Determine the (X, Y) coordinate at the center of the cell enclosing the given text.  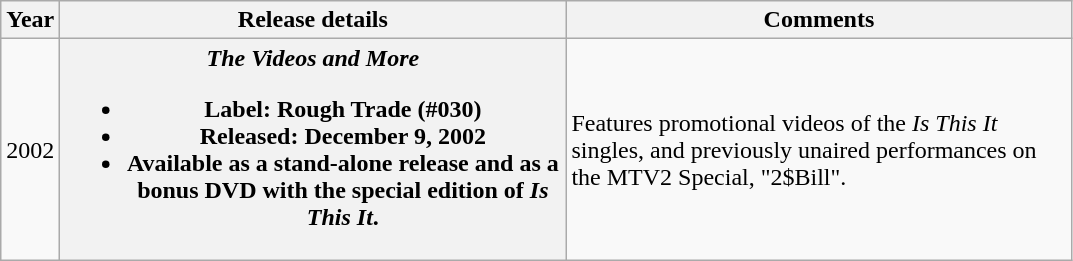
2002 (30, 150)
Release details (313, 20)
Features promotional videos of the Is This It singles, and previously unaired performances on the MTV2 Special, "2$Bill". (819, 150)
Comments (819, 20)
Year (30, 20)
